Return [X, Y] of the center of cell containing provided text 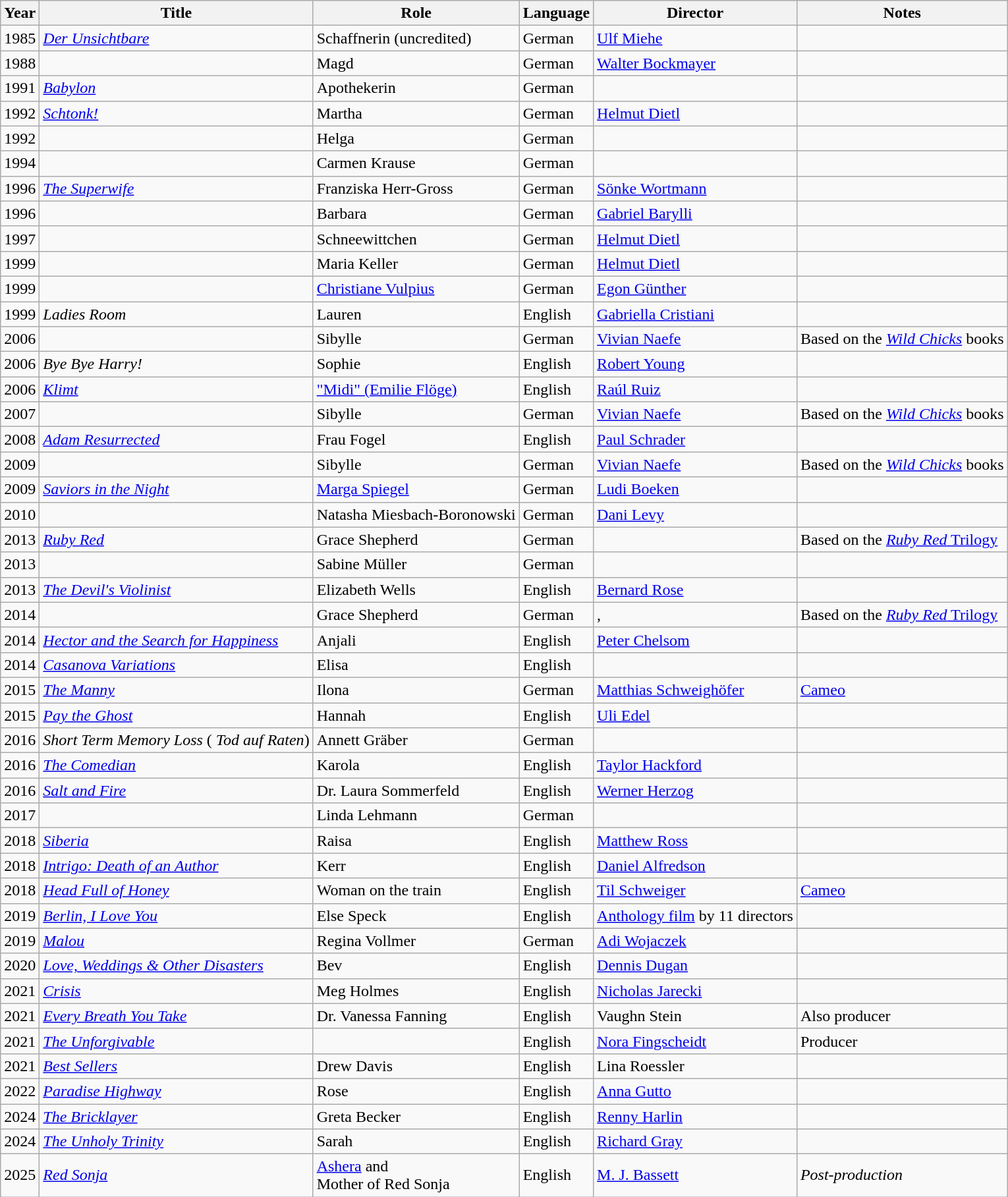
2010 [20, 515]
The Unholy Trinity [177, 1142]
Ludi Boeken [696, 489]
The Manny [177, 690]
Karola [416, 766]
Marga Spiegel [416, 489]
Rose [416, 1091]
2017 [20, 816]
2025 [20, 1175]
Walter Bockmayer [696, 63]
Red Sonja [177, 1175]
Barbara [416, 213]
Bernard Rose [696, 590]
Raúl Ruiz [696, 389]
Anthology film by 11 directors [696, 916]
Role [416, 13]
Producer [902, 1041]
Crisis [177, 991]
Ladies Room [177, 314]
Maria Keller [416, 264]
Richard Gray [696, 1142]
Matthias Schweighöfer [696, 690]
Else Speck [416, 916]
Gabriel Barylli [696, 213]
Bev [416, 966]
Title [177, 13]
Schneewittchen [416, 238]
Ashera andMother of Red Sonja [416, 1175]
Short Term Memory Loss ( Tod auf Raten) [177, 740]
1985 [20, 38]
2007 [20, 414]
Franziska Herr-Gross [416, 188]
Head Full of Honey [177, 891]
Elisa [416, 665]
Adam Resurrected [177, 439]
Magd [416, 63]
Dani Levy [696, 515]
Sophie [416, 364]
Ulf Miehe [696, 38]
Bye Bye Harry! [177, 364]
Egon Günther [696, 289]
Nora Fingscheidt [696, 1041]
2022 [20, 1091]
1988 [20, 63]
Paradise Highway [177, 1091]
Dennis Dugan [696, 966]
Klimt [177, 389]
Greta Becker [416, 1117]
2020 [20, 966]
Schtonk! [177, 113]
Matthew Ross [696, 841]
Pay the Ghost [177, 715]
, [696, 615]
Annett Gräber [416, 740]
Carmen Krause [416, 163]
Meg Holmes [416, 991]
Sönke Wortmann [696, 188]
Lina Roessler [696, 1066]
Saviors in the Night [177, 489]
Siberia [177, 841]
Every Breath You Take [177, 1016]
Dr. Vanessa Fanning [416, 1016]
Post-production [902, 1175]
Renny Harlin [696, 1117]
Helga [416, 138]
Daniel Alfredson [696, 866]
Vaughn Stein [696, 1016]
Also producer [902, 1016]
Hannah [416, 715]
Anjali [416, 640]
Linda Lehmann [416, 816]
Natasha Miesbach-Boronowski [416, 515]
Taylor Hackford [696, 766]
1997 [20, 238]
Berlin, I Love You [177, 916]
Babylon [177, 88]
Dr. Laura Sommerfeld [416, 791]
Anna Gutto [696, 1091]
Nicholas Jarecki [696, 991]
Martha [416, 113]
Gabriella Cristiani [696, 314]
Uli Edel [696, 715]
Love, Weddings & Other Disasters [177, 966]
Frau Fogel [416, 439]
Elizabeth Wells [416, 590]
Robert Young [696, 364]
Regina Vollmer [416, 941]
Werner Herzog [696, 791]
Language [556, 13]
The Unforgivable [177, 1041]
Drew Davis [416, 1066]
Sabine Müller [416, 565]
Raisa [416, 841]
1994 [20, 163]
Year [20, 13]
M. J. Bassett [696, 1175]
Til Schweiger [696, 891]
Sarah [416, 1142]
Notes [902, 13]
"Midi" (Emilie Flöge) [416, 389]
Kerr [416, 866]
Paul Schrader [696, 439]
The Superwife [177, 188]
Apothekerin [416, 88]
Peter Chelsom [696, 640]
Malou [177, 941]
Adi Wojaczek [696, 941]
The Devil's Violinist [177, 590]
Intrigo: Death of an Author [177, 866]
Best Sellers [177, 1066]
Hector and the Search for Happiness [177, 640]
The Comedian [177, 766]
Der Unsichtbare [177, 38]
Ilona [416, 690]
Director [696, 13]
Lauren [416, 314]
Schaffnerin (uncredited) [416, 38]
1991 [20, 88]
Woman on the train [416, 891]
Casanova Variations [177, 665]
Ruby Red [177, 540]
The Bricklayer [177, 1117]
2008 [20, 439]
Salt and Fire [177, 791]
Christiane Vulpius [416, 289]
